Capture the cell that displays the provided text and extract its (x, y) central coordinate. 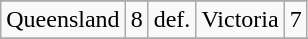
8 (136, 20)
Victoria (240, 20)
def. (172, 20)
7 (296, 20)
Queensland (63, 20)
